For the text-containing cell, return its midpoint in [X, Y] coordinate format. 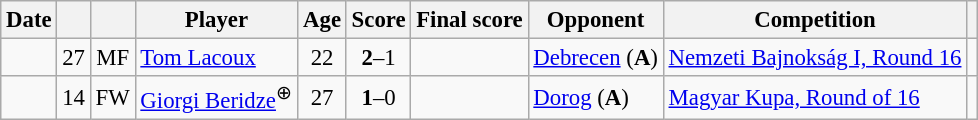
Giorgi Beridze⊕ [216, 98]
MF [112, 58]
Debrecen (A) [596, 58]
Age [322, 20]
22 [322, 58]
Final score [470, 20]
FW [112, 98]
Tom Lacoux [216, 58]
Magyar Kupa, Round of 16 [815, 98]
Opponent [596, 20]
Score [378, 20]
Nemzeti Bajnokság I, Round 16 [815, 58]
2–1 [378, 58]
Competition [815, 20]
Dorog (A) [596, 98]
14 [74, 98]
1–0 [378, 98]
Date [29, 20]
Player [216, 20]
